Return [x, y] of the center of cell containing provided text 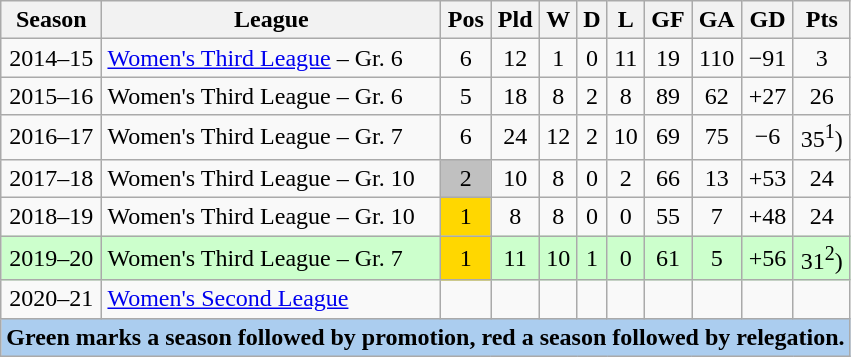
75 [717, 138]
−91 [768, 58]
312) [822, 258]
+48 [768, 217]
2019–20 [52, 258]
+27 [768, 96]
18 [516, 96]
55 [668, 217]
19 [668, 58]
2018–19 [52, 217]
+53 [768, 178]
61 [668, 258]
Green marks a season followed by promotion, red a season followed by relegation. [426, 337]
62 [717, 96]
W [558, 20]
GD [768, 20]
2020–21 [52, 299]
Pld [516, 20]
110 [717, 58]
2014–15 [52, 58]
League [272, 20]
2017–18 [52, 178]
2015–16 [52, 96]
89 [668, 96]
26 [822, 96]
Pos [466, 20]
+56 [768, 258]
13 [717, 178]
Women's Second League [272, 299]
2016–17 [52, 138]
−6 [768, 138]
D [592, 20]
351) [822, 138]
66 [668, 178]
GF [668, 20]
69 [668, 138]
Pts [822, 20]
3 [822, 58]
7 [717, 217]
L [626, 20]
GA [717, 20]
Season [52, 20]
